Pinpoint the cell where the given text exists, returning its (X, Y) midpoint coordinate. 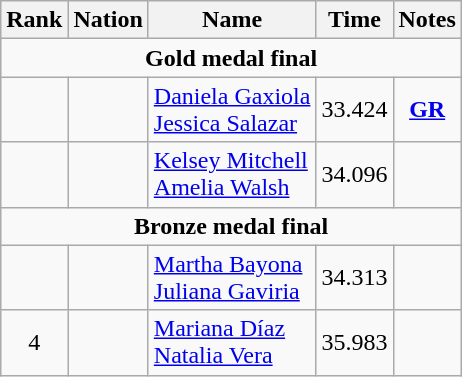
35.983 (354, 342)
33.424 (354, 110)
Name (232, 20)
Nation (108, 20)
Kelsey MitchellAmelia Walsh (232, 174)
Bronze medal final (232, 226)
34.313 (354, 278)
Daniela GaxiolaJessica Salazar (232, 110)
Martha BayonaJuliana Gaviria (232, 278)
34.096 (354, 174)
Gold medal final (232, 58)
Rank (34, 20)
Time (354, 20)
GR (427, 110)
Mariana DíazNatalia Vera (232, 342)
4 (34, 342)
Notes (427, 20)
